Identify which cell holds the provided text, then report its (x, y) central coordinate. 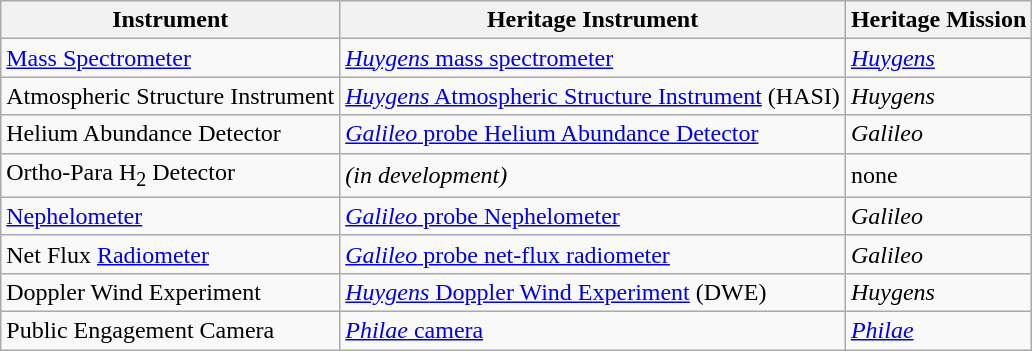
Huygens Atmospheric Structure Instrument (HASI) (593, 96)
Nephelometer (170, 216)
Galileo probe Helium Abundance Detector (593, 134)
Heritage Mission (938, 20)
Ortho-Para H2 Detector (170, 175)
(in development) (593, 175)
Philae (938, 331)
none (938, 175)
Huygens mass spectrometer (593, 58)
Huygens Doppler Wind Experiment (DWE) (593, 292)
Instrument (170, 20)
Galileo probe net-flux radiometer (593, 254)
Net Flux Radiometer (170, 254)
Doppler Wind Experiment (170, 292)
Public Engagement Camera (170, 331)
Atmospheric Structure Instrument (170, 96)
Helium Abundance Detector (170, 134)
Heritage Instrument (593, 20)
Philae camera (593, 331)
Mass Spectrometer (170, 58)
Galileo probe Nephelometer (593, 216)
